Identify which cell holds the provided text, then report its [x, y] central coordinate. 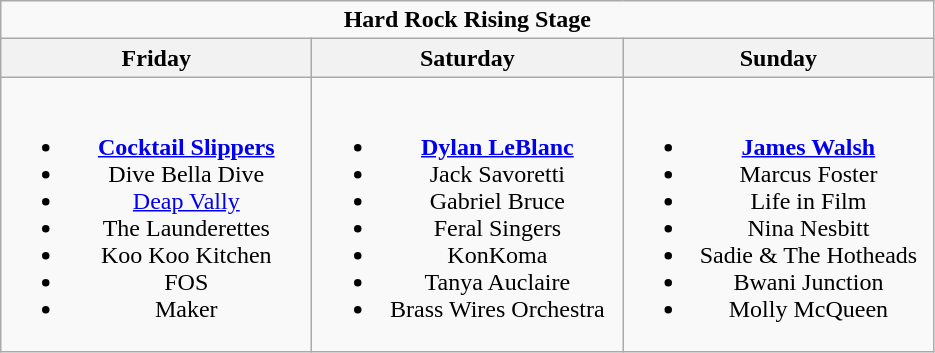
Saturday [468, 58]
Cocktail SlippersDive Bella DiveDeap VallyThe LaunderettesKoo Koo KitchenFOSMaker [156, 214]
Hard Rock Rising Stage [468, 20]
Dylan LeBlancJack SavorettiGabriel BruceFeral SingersKonKomaTanya AuclaireBrass Wires Orchestra [468, 214]
Friday [156, 58]
Sunday [778, 58]
James WalshMarcus FosterLife in FilmNina NesbittSadie & The HotheadsBwani JunctionMolly McQueen [778, 214]
